For the text-containing cell, return its midpoint in (X, Y) coordinate format. 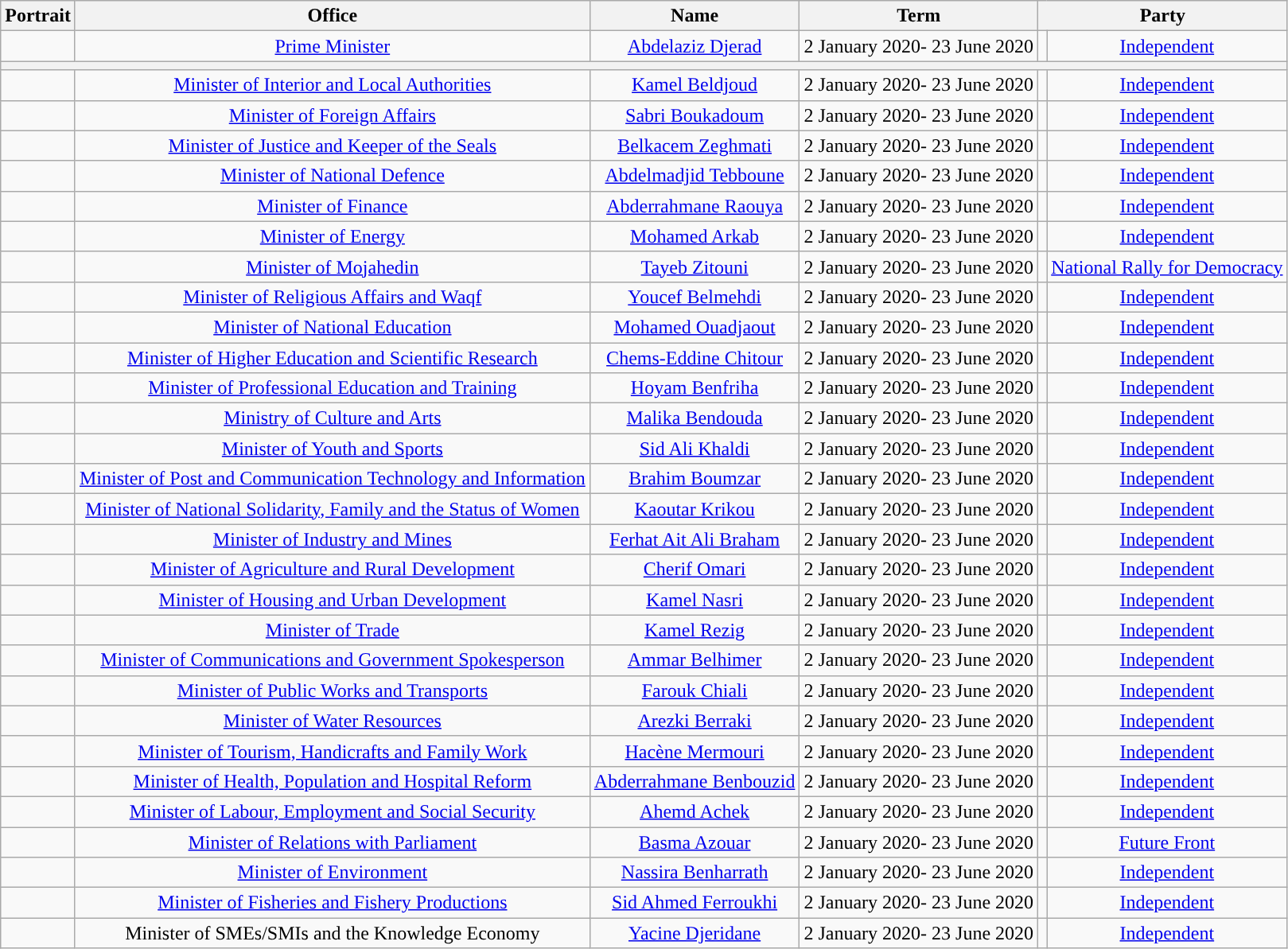
Minister of Industry and Mines (333, 539)
Term (919, 16)
Minister of Higher Education and Scientific Research (333, 357)
Kamel Beldjoud (695, 85)
Office (333, 16)
Minister of National Solidarity, Family and the Status of Women (333, 509)
Abderrahmane Raouya (695, 206)
Minister of Post and Communication Technology and Information (333, 479)
Arezki Berraki (695, 721)
Minister of Public Works and Transports (333, 690)
Hacène Mermouri (695, 751)
Minister of Youth and Sports (333, 449)
Minister of Communications and Government Spokesperson (333, 660)
Minister of Agriculture and Rural Development (333, 570)
Mohamed Arkab (695, 236)
Minister of Interior and Local Authorities (333, 85)
Minister of SMEs/SMIs and the Knowledge Economy (333, 933)
Sabri Boukadoum (695, 115)
Name (695, 16)
Hoyam Benfriha (695, 388)
Sid Ali Khaldi (695, 449)
Belkacem Zeghmati (695, 146)
Minister of Justice and Keeper of the Seals (333, 146)
Nassira Benharrath (695, 873)
Portrait (38, 16)
Youcef Belmehdi (695, 297)
Chems-Eddine Chitour (695, 357)
Prime Minister (333, 46)
Minister of Relations with Parliament (333, 842)
Minister of Finance (333, 206)
Ammar Belhimer (695, 660)
National Rally for Democracy (1167, 266)
Minister of Water Resources (333, 721)
Minister of Tourism, Handicrafts and Family Work (333, 751)
Cherif Omari (695, 570)
Farouk Chiali (695, 690)
Minister of Foreign Affairs (333, 115)
Minister of Labour, Employment and Social Security (333, 811)
Mohamed Ouadjaout (695, 327)
Future Front (1167, 842)
Abderrahmane Benbouzid (695, 781)
Minister of Religious Affairs and Waqf (333, 297)
Basma Azouar (695, 842)
Minister of Trade (333, 630)
Sid Ahmed Ferroukhi (695, 903)
Minister of Housing and Urban Development (333, 600)
Yacine Djeridane (695, 933)
Minister of National Defence (333, 176)
Minister of Mojahedin (333, 266)
Brahim Boumzar (695, 479)
Ferhat Ait Ali Braham (695, 539)
Minister of Energy (333, 236)
Abdelaziz Djerad (695, 46)
Kamel Nasri (695, 600)
Minister of Fisheries and Fishery Productions (333, 903)
Abdelmadjid Tebboune (695, 176)
Kamel Rezig (695, 630)
Kaoutar Krikou (695, 509)
Minister of Environment (333, 873)
Minister of Professional Education and Training (333, 388)
Minister of Health, Population and Hospital Reform (333, 781)
Party (1163, 16)
Tayeb Zitouni (695, 266)
Malika Bendouda (695, 418)
Ministry of Culture and Arts (333, 418)
Minister of National Education (333, 327)
Ahemd Achek (695, 811)
